Identify which cell holds the provided text, then report its (X, Y) central coordinate. 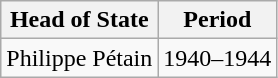
Period (218, 20)
Head of State (80, 20)
1940–1944 (218, 58)
Philippe Pétain (80, 58)
